Return the (x, y) coordinate for the center point of the cell that contains the specified text.  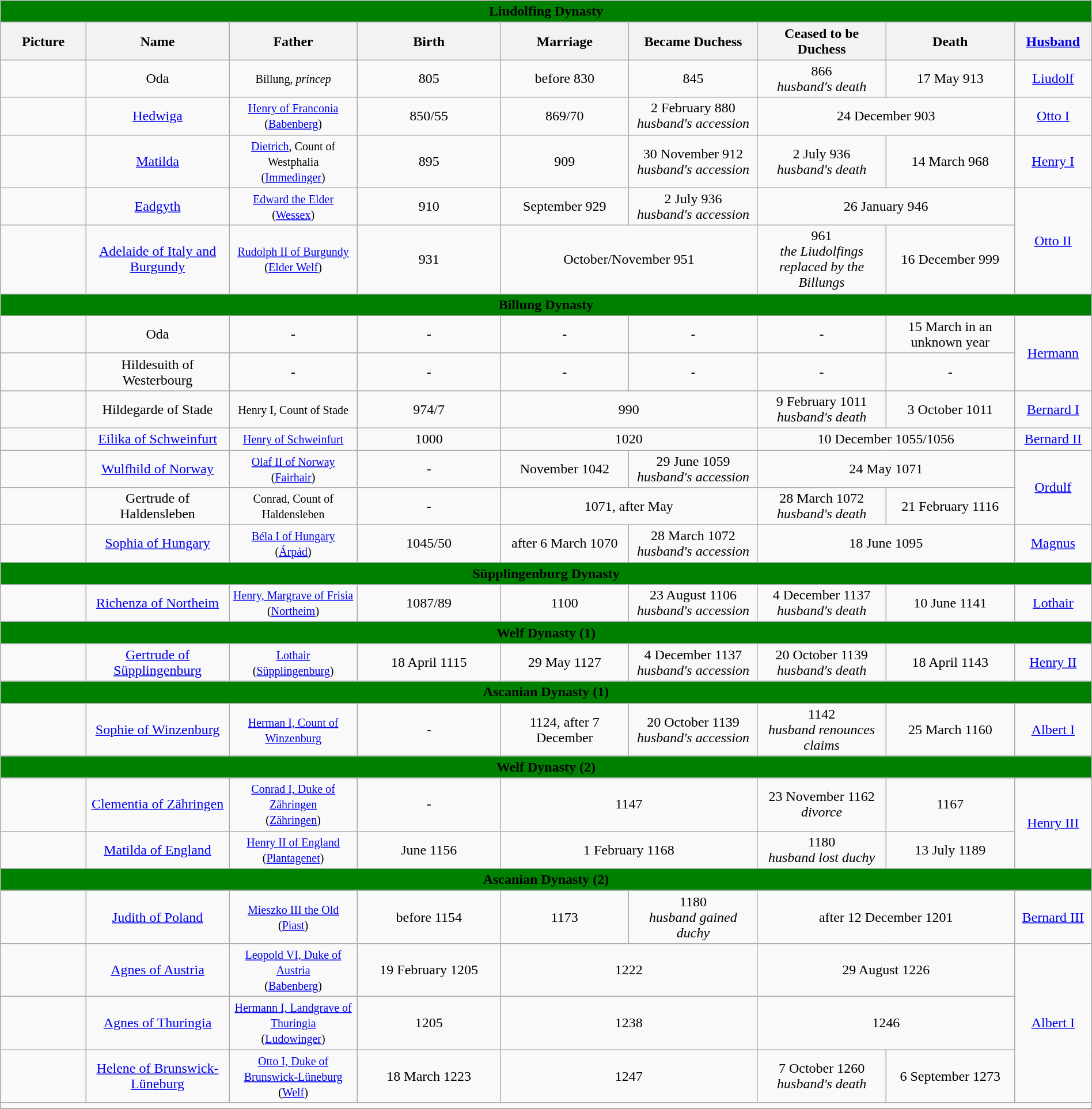
Bernard III (1053, 917)
Name (158, 41)
October/November 951 (629, 259)
Judith of Poland (158, 917)
1147 (629, 804)
1 February 1168 (629, 850)
before 830 (564, 78)
Béla I of Hungary(Árpád) (294, 544)
21 February 1116 (950, 507)
Richenza of Northeim (158, 603)
1180husband lost duchy (821, 850)
Hermann (1053, 353)
Husband (1053, 41)
Magnus (1053, 544)
909 (564, 161)
14 March 968 (950, 161)
1142husband renounces claims (821, 730)
Conrad I, Duke of Zähringen(Zähringen) (294, 804)
1247 (629, 1076)
Henry of Schweinfurt (294, 439)
Hedwiga (158, 116)
Ascanian Dynasty (1) (546, 692)
Clementia of Zähringen (158, 804)
Henry II of England(Plantagenet) (294, 850)
26 January 946 (886, 206)
Mieszko III the Old(Piast) (294, 917)
Hildegarde of Stade (158, 409)
Henry II (1053, 662)
1180husband gained duchy (693, 917)
Rudolph II of Burgundy(Elder Welf) (294, 259)
Herman I, Count of Winzenburg (294, 730)
Ordulf (1053, 488)
4 December 1137husband's accession (693, 662)
866husband's death (821, 78)
895 (429, 161)
910 (429, 206)
1246 (886, 1023)
Hildesuith of Westerbourg (158, 372)
Father (294, 41)
1205 (429, 1023)
Bernard II (1053, 439)
1100 (564, 603)
Liudolf (1053, 78)
3 October 1011 (950, 409)
Death (950, 41)
Sophie of Winzenburg (158, 730)
805 (429, 78)
Henry of Franconia(Babenberg) (294, 116)
Olaf II of Norway(Fairhair) (294, 469)
Henry I, Count of Stade (294, 409)
Gertrude of Haldensleben (158, 507)
Henry I (1053, 161)
24 December 903 (886, 116)
974/7 (429, 409)
Welf Dynasty (2) (546, 767)
Matilda (158, 161)
Picture (44, 41)
Leopold VI, Duke of Austria(Babenberg) (294, 970)
Welf Dynasty (1) (546, 633)
1087/89 (429, 603)
Billung Dynasty (546, 305)
29 August 1226 (886, 970)
20 October 1139husband's death (821, 662)
Helene of Brunswick-Lüneburg (158, 1076)
September 929 (564, 206)
Lothair (1053, 603)
29 May 1127 (564, 662)
Matilda of England (158, 850)
Otto I (1053, 116)
Eadgyth (158, 206)
1000 (429, 439)
2 July 936husband's accession (693, 206)
10 December 1055/1056 (886, 439)
24 May 1071 (886, 469)
17 May 913 (950, 78)
Agnes of Austria (158, 970)
7 October 1260husband's death (821, 1076)
after 6 March 1070 (564, 544)
Agnes of Thuringia (158, 1023)
June 1156 (429, 850)
16 December 999 (950, 259)
28 March 1072husband's death (821, 507)
before 1154 (429, 917)
19 February 1205 (429, 970)
Henry, Margrave of Frisia(Northeim) (294, 603)
15 March in an unknown year (950, 334)
23 August 1106husband's accession (693, 603)
990 (629, 409)
Wulfhild of Norway (158, 469)
9 February 1011husband's death (821, 409)
Lothair(Süpplingenburg) (294, 662)
Bernard I (1053, 409)
Birth (429, 41)
13 July 1189 (950, 850)
1173 (564, 917)
869/70 (564, 116)
2 February 880husband's accession (693, 116)
Eilika of Schweinfurt (158, 439)
Conrad, Count of Haldensleben (294, 507)
Billung, princep (294, 78)
after 12 December 1201 (886, 917)
1124, after 7 December (564, 730)
28 March 1072husband's accession (693, 544)
Ceased to be Duchess (821, 41)
Adelaide of Italy and Burgundy (158, 259)
845 (693, 78)
1222 (629, 970)
961the Liudolfings replaced by the Billungs (821, 259)
23 November 1162divorce (821, 804)
1071, after May (629, 507)
1238 (629, 1023)
1020 (629, 439)
10 June 1141 (950, 603)
Became Duchess (693, 41)
Dietrich, Count of Westphalia(Immedinger) (294, 161)
18 April 1115 (429, 662)
Ascanian Dynasty (2) (546, 879)
850/55 (429, 116)
2 July 936husband's death (821, 161)
Süpplingenburg Dynasty (546, 574)
Edward the Elder(Wessex) (294, 206)
Gertrude of Süpplingenburg (158, 662)
Otto II (1053, 241)
November 1042 (564, 469)
1045/50 (429, 544)
Hermann I, Landgrave of Thuringia(Ludowinger) (294, 1023)
Marriage (564, 41)
Sophia of Hungary (158, 544)
30 November 912husband's accession (693, 161)
18 April 1143 (950, 662)
18 June 1095 (886, 544)
29 June 1059husband's accession (693, 469)
Otto I, Duke of Brunswick-Lüneburg(Welf) (294, 1076)
20 October 1139husband's accession (693, 730)
931 (429, 259)
Henry III (1053, 823)
6 September 1273 (950, 1076)
1167 (950, 804)
Liudolfing Dynasty (546, 12)
25 March 1160 (950, 730)
4 December 1137husband's death (821, 603)
18 March 1223 (429, 1076)
